Extract the [X, Y] coordinate from the center of the cell holding the provided text.  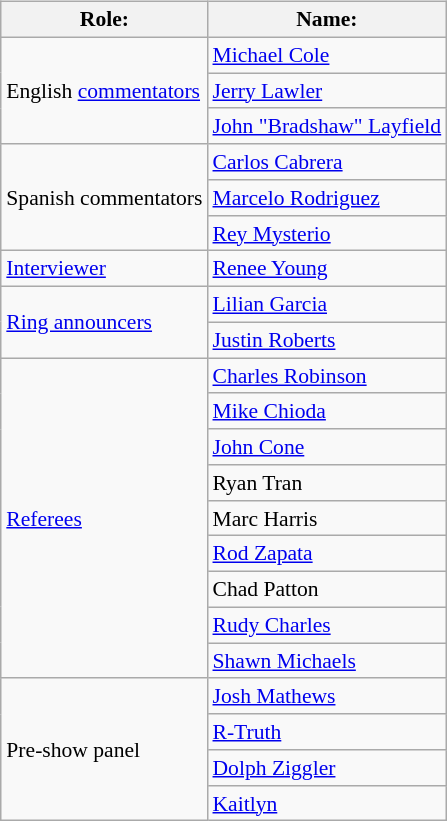
John "Bradshaw" Layfield [326, 126]
Dolph Ziggler [326, 768]
Name: [326, 20]
Renee Young [326, 269]
Carlos Cabrera [326, 162]
Role: [104, 20]
Charles Robinson [326, 376]
R-Truth [326, 732]
English commentators [104, 90]
Pre-show panel [104, 749]
Rudy Charles [326, 625]
Marc Harris [326, 518]
Referees [104, 518]
Kaitlyn [326, 803]
Ryan Tran [326, 483]
Rey Mysterio [326, 233]
Jerry Lawler [326, 91]
Interviewer [104, 269]
Mike Chioda [326, 411]
Chad Patton [326, 590]
Justin Roberts [326, 340]
Marcelo Rodriguez [326, 198]
Ring announcers [104, 322]
John Cone [326, 447]
Josh Mathews [326, 696]
Rod Zapata [326, 554]
Spanish commentators [104, 198]
Shawn Michaels [326, 661]
Michael Cole [326, 55]
Lilian Garcia [326, 305]
